Provide the (x, y) coordinate of the cell's center where the given text is located.  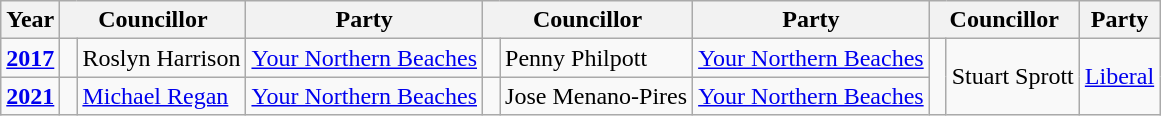
Roslyn Harrison (162, 58)
Michael Regan (162, 96)
Jose Menano-Pires (596, 96)
2017 (30, 58)
Liberal (1119, 77)
Stuart Sprott (1012, 77)
Year (30, 20)
Penny Philpott (596, 58)
2021 (30, 96)
